From the cell containing the given text, extract its center point as [X, Y] coordinate. 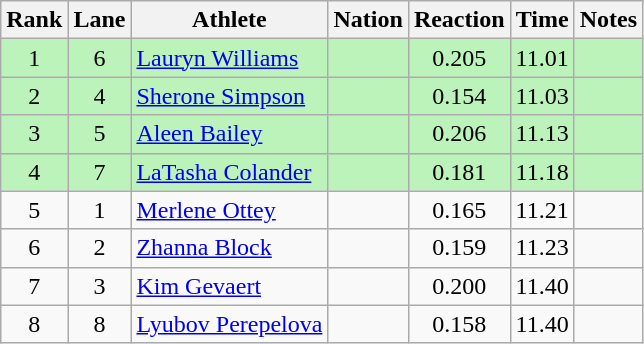
Kim Gevaert [230, 286]
Nation [368, 20]
LaTasha Colander [230, 172]
11.13 [542, 134]
0.205 [459, 58]
Lauryn Williams [230, 58]
11.01 [542, 58]
0.154 [459, 96]
11.23 [542, 248]
0.206 [459, 134]
Zhanna Block [230, 248]
0.165 [459, 210]
0.181 [459, 172]
Time [542, 20]
Sherone Simpson [230, 96]
Reaction [459, 20]
Merlene Ottey [230, 210]
Athlete [230, 20]
Lyubov Perepelova [230, 324]
0.158 [459, 324]
11.21 [542, 210]
0.159 [459, 248]
Aleen Bailey [230, 134]
11.03 [542, 96]
Rank [34, 20]
Lane [100, 20]
11.18 [542, 172]
Notes [608, 20]
0.200 [459, 286]
